Locate the cell with the specified text and output its (X, Y) center coordinate. 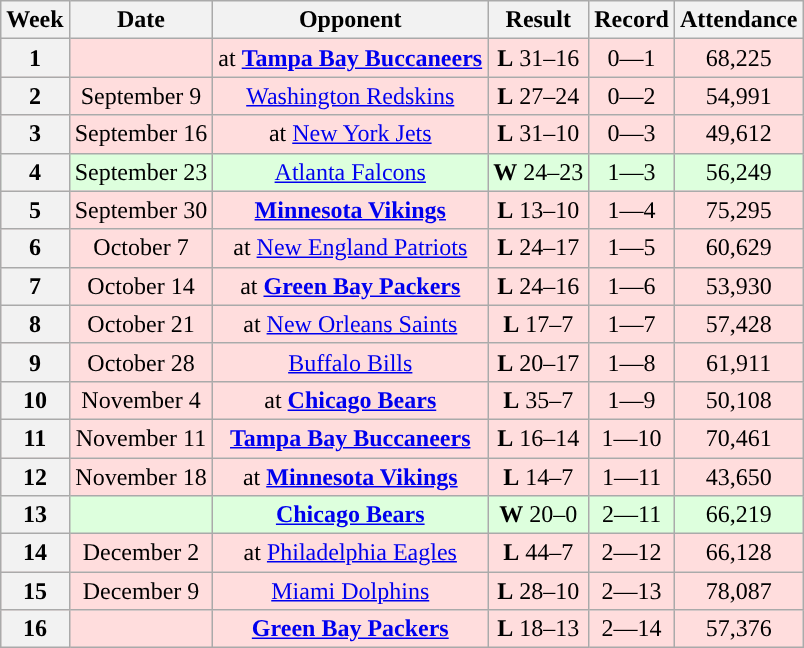
Tampa Bay Buccaneers (350, 438)
L 27–24 (538, 96)
L 35–7 (538, 400)
5 (35, 210)
66,128 (738, 553)
October 28 (141, 362)
8 (35, 324)
L 31–16 (538, 58)
W 24–23 (538, 172)
September 9 (141, 96)
56,249 (738, 172)
68,225 (738, 58)
December 9 (141, 591)
3 (35, 134)
at Green Bay Packers (350, 286)
70,461 (738, 438)
0—3 (632, 134)
15 (35, 591)
W 20–0 (538, 515)
L 20–17 (538, 362)
6 (35, 248)
at Chicago Bears (350, 400)
November 4 (141, 400)
at Minnesota Vikings (350, 477)
61,911 (738, 362)
Miami Dolphins (350, 591)
14 (35, 553)
L 28–10 (538, 591)
at New England Patriots (350, 248)
L 44–7 (538, 553)
November 18 (141, 477)
53,930 (738, 286)
1—4 (632, 210)
2—13 (632, 591)
October 7 (141, 248)
Minnesota Vikings (350, 210)
L 16–14 (538, 438)
at Tampa Bay Buccaneers (350, 58)
L 18–13 (538, 629)
54,991 (738, 96)
September 23 (141, 172)
Attendance (738, 20)
50,108 (738, 400)
4 (35, 172)
78,087 (738, 591)
1—8 (632, 362)
Chicago Bears (350, 515)
December 2 (141, 553)
75,295 (738, 210)
10 (35, 400)
0—2 (632, 96)
September 30 (141, 210)
L 24–16 (538, 286)
2 (35, 96)
November 11 (141, 438)
43,650 (738, 477)
1 (35, 58)
Date (141, 20)
L 24–17 (538, 248)
13 (35, 515)
12 (35, 477)
1—7 (632, 324)
October 21 (141, 324)
October 14 (141, 286)
7 (35, 286)
Buffalo Bills (350, 362)
2—14 (632, 629)
Result (538, 20)
at New York Jets (350, 134)
at Philadelphia Eagles (350, 553)
L 14–7 (538, 477)
1—10 (632, 438)
49,612 (738, 134)
1—3 (632, 172)
at New Orleans Saints (350, 324)
16 (35, 629)
Green Bay Packers (350, 629)
2—12 (632, 553)
September 16 (141, 134)
1—9 (632, 400)
L 31–10 (538, 134)
1—11 (632, 477)
57,376 (738, 629)
60,629 (738, 248)
2—11 (632, 515)
9 (35, 362)
0—1 (632, 58)
66,219 (738, 515)
Opponent (350, 20)
11 (35, 438)
Atlanta Falcons (350, 172)
Washington Redskins (350, 96)
L 13–10 (538, 210)
L 17–7 (538, 324)
1—6 (632, 286)
1—5 (632, 248)
Record (632, 20)
Week (35, 20)
57,428 (738, 324)
